Return the (X, Y) coordinate for the center point of the cell that contains the specified text.  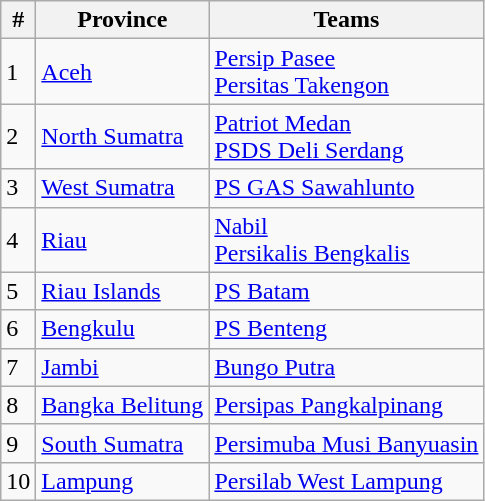
1 (18, 72)
South Sumatra (122, 443)
Patriot MedanPSDS Deli Serdang (346, 136)
Province (122, 20)
West Sumatra (122, 188)
Aceh (122, 72)
Riau Islands (122, 291)
Lampung (122, 481)
5 (18, 291)
Bungo Putra (346, 367)
Teams (346, 20)
PS GAS Sawahlunto (346, 188)
3 (18, 188)
6 (18, 329)
NabilPersikalis Bengkalis (346, 240)
4 (18, 240)
Persimuba Musi Banyuasin (346, 443)
Riau (122, 240)
North Sumatra (122, 136)
PS Benteng (346, 329)
9 (18, 443)
PS Batam (346, 291)
# (18, 20)
2 (18, 136)
Persipas Pangkalpinang (346, 405)
10 (18, 481)
8 (18, 405)
Persip PaseePersitas Takengon (346, 72)
7 (18, 367)
Persilab West Lampung (346, 481)
Jambi (122, 367)
Bangka Belitung (122, 405)
Bengkulu (122, 329)
